Determine the (X, Y) coordinate at the center of the cell enclosing the given text.  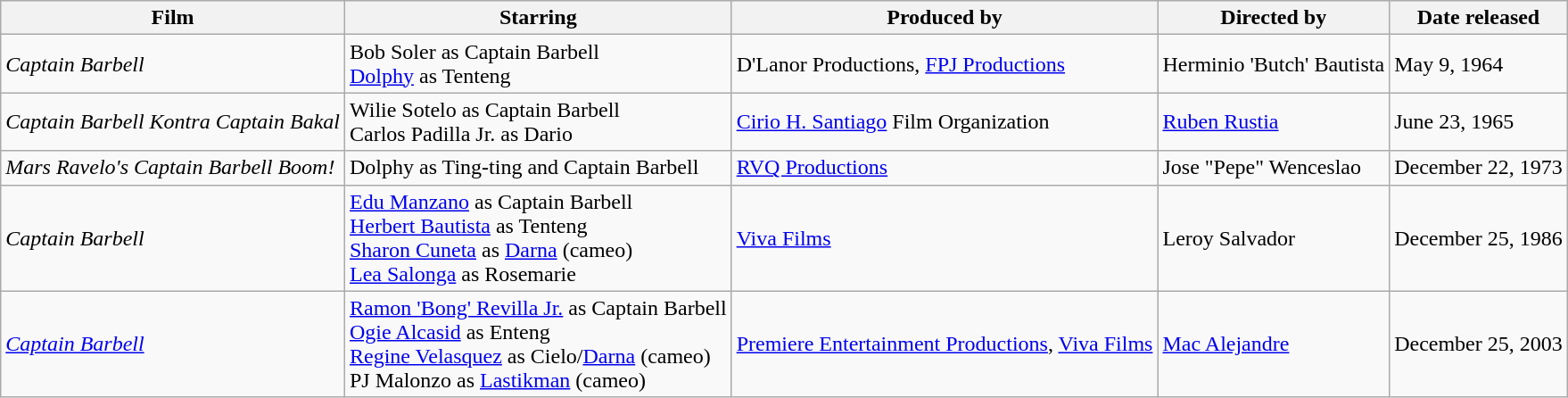
Directed by (1274, 18)
Film (173, 18)
RVQ Productions (945, 168)
Premiere Entertainment Productions, Viva Films (945, 344)
June 23, 1965 (1479, 121)
Jose "Pepe" Wenceslao (1274, 168)
Starring (538, 18)
Bob Soler as Captain BarbellDolphy as Tenteng (538, 64)
Cirio H. Santiago Film Organization (945, 121)
D'Lanor Productions, FPJ Productions (945, 64)
May 9, 1964 (1479, 64)
Ramon 'Bong' Revilla Jr. as Captain BarbellOgie Alcasid as EntengRegine Velasquez as Cielo/Darna (cameo)PJ Malonzo as Lastikman (cameo) (538, 344)
Wilie Sotelo as Captain BarbellCarlos Padilla Jr. as Dario (538, 121)
Captain Barbell Kontra Captain Bakal (173, 121)
December 25, 2003 (1479, 344)
Viva Films (945, 237)
Leroy Salvador (1274, 237)
Dolphy as Ting-ting and Captain Barbell (538, 168)
Herminio 'Butch' Bautista (1274, 64)
December 22, 1973 (1479, 168)
Mars Ravelo's Captain Barbell Boom! (173, 168)
Edu Manzano as Captain BarbellHerbert Bautista as TentengSharon Cuneta as Darna (cameo)Lea Salonga as Rosemarie (538, 237)
Ruben Rustia (1274, 121)
Date released (1479, 18)
December 25, 1986 (1479, 237)
Produced by (945, 18)
Mac Alejandre (1274, 344)
